Capture the cell that displays the provided text and extract its [X, Y] central coordinate. 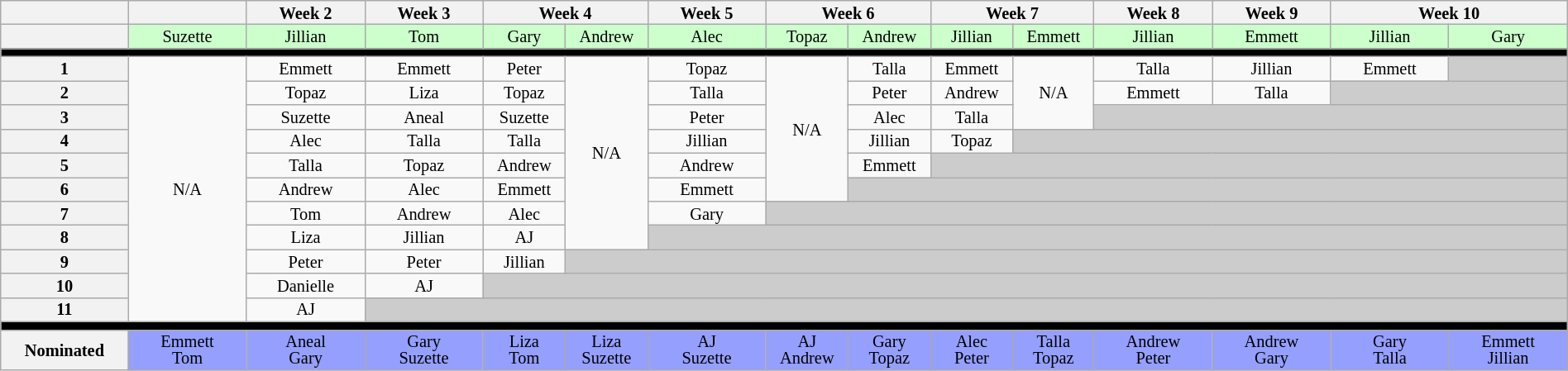
GarySuzette [423, 350]
Week 9 [1272, 12]
EmmettJillian [1508, 350]
AndrewGary [1272, 350]
5 [65, 165]
EmmettTom [187, 350]
Week 7 [1012, 12]
Week 10 [1449, 12]
Week 3 [423, 12]
8 [65, 236]
TallaTopaz [1054, 350]
Week 8 [1153, 12]
4 [65, 140]
10 [65, 286]
2 [65, 93]
11 [65, 309]
7 [65, 213]
GaryTalla [1389, 350]
LizaTom [524, 350]
AJAndrew [807, 350]
6 [65, 188]
AnealGary [306, 350]
AJSuzette [706, 350]
Aneal [423, 117]
Danielle [306, 286]
Week 5 [706, 12]
Week 2 [306, 12]
3 [65, 117]
AlecPeter [972, 350]
1 [65, 68]
Week 6 [849, 12]
AndrewPeter [1153, 350]
9 [65, 261]
LizaSuzette [607, 350]
Week 4 [566, 12]
GaryTopaz [890, 350]
Nominated [65, 350]
